Scan for the cell matching the given text and deliver its [x, y] coordinate at center. 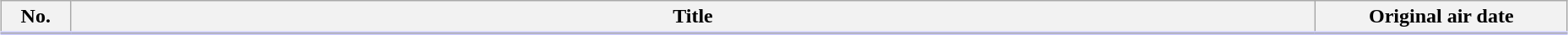
No. [35, 17]
Original air date [1441, 17]
Title [693, 17]
